Return the [X, Y] coordinate for the center point of the cell that contains the specified text.  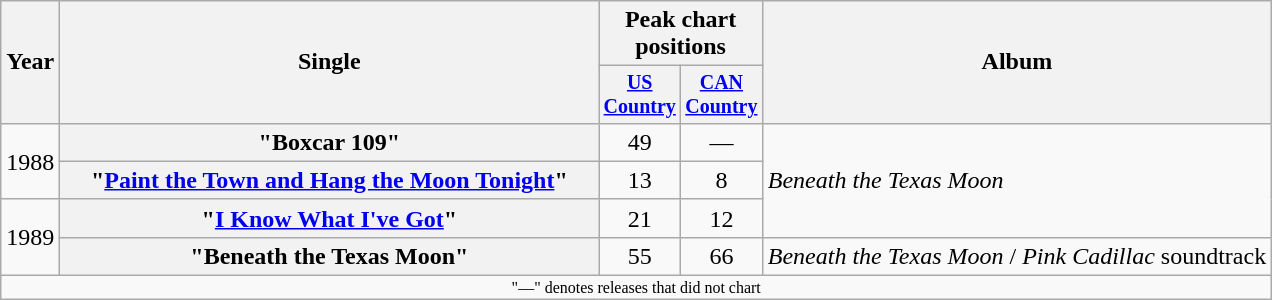
8 [722, 180]
Beneath the Texas Moon / Pink Cadillac soundtrack [1016, 256]
Year [30, 62]
Peak chartpositions [680, 34]
13 [640, 180]
12 [722, 218]
55 [640, 256]
"I Know What I've Got" [330, 218]
66 [722, 256]
— [722, 142]
49 [640, 142]
1988 [30, 161]
Single [330, 62]
CAN Country [722, 94]
Album [1016, 62]
"Paint the Town and Hang the Moon Tonight" [330, 180]
"Boxcar 109" [330, 142]
21 [640, 218]
US Country [640, 94]
"Beneath the Texas Moon" [330, 256]
"—" denotes releases that did not chart [636, 288]
Beneath the Texas Moon [1016, 180]
1989 [30, 237]
